From the cell containing the given text, extract its center point as (x, y) coordinate. 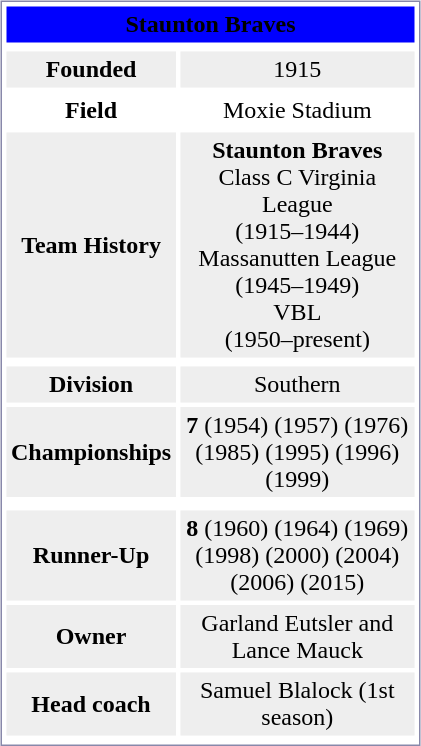
Championships (90, 452)
Field (90, 110)
Samuel Blalock (1st season) (297, 704)
Founded (90, 70)
Team History (90, 244)
7 (1954) (1957) (1976) (1985) (1995) (1996) (1999) (297, 452)
Staunton Braves (210, 24)
8 (1960) (1964) (1969) (1998) (2000) (2004) (2006) (2015) (297, 555)
Head coach (90, 704)
Moxie Stadium (297, 110)
Staunton Braves Class C Virginia League (1915–1944) Massanutten League (1945–1949) VBL (1950–present) (297, 244)
Division (90, 384)
Runner-Up (90, 555)
Owner (90, 636)
1915 (297, 70)
Garland Eutsler and Lance Mauck (297, 636)
Southern (297, 384)
